Search for the cell housing the specified text and yield its [X, Y] center coordinate. 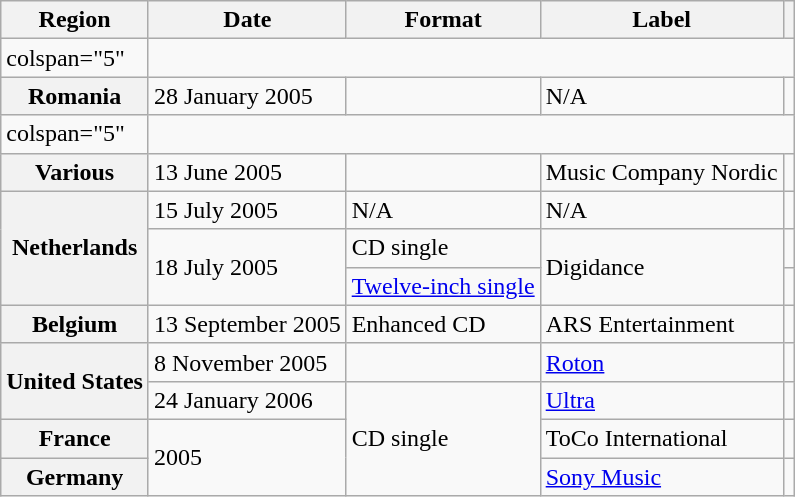
24 January 2006 [247, 400]
Ultra [662, 400]
2005 [247, 457]
15 July 2005 [247, 210]
Music Company Nordic [662, 172]
Region [75, 20]
ToCo International [662, 438]
Format [443, 20]
Twelve-inch single [443, 286]
France [75, 438]
13 September 2005 [247, 324]
Germany [75, 477]
8 November 2005 [247, 362]
United States [75, 381]
ARS Entertainment [662, 324]
28 January 2005 [247, 96]
13 June 2005 [247, 172]
Date [247, 20]
Netherlands [75, 248]
Enhanced CD [443, 324]
Digidance [662, 267]
Various [75, 172]
Romania [75, 96]
18 July 2005 [247, 267]
Label [662, 20]
Sony Music [662, 477]
Belgium [75, 324]
Roton [662, 362]
